Output the (X, Y) coordinate of the center of the cell containing the given text.  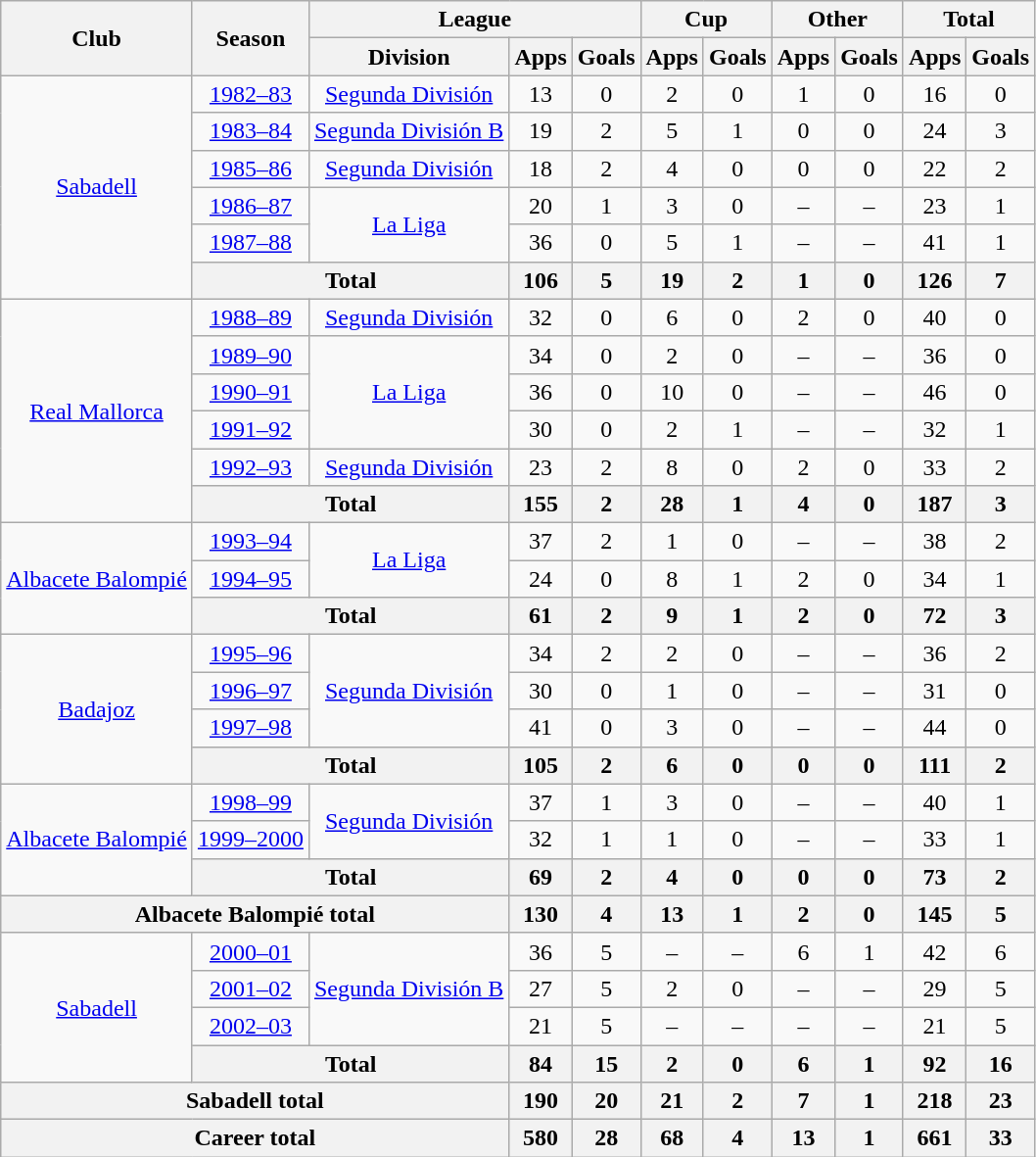
Other (837, 20)
31 (934, 691)
1994–95 (251, 579)
Real Mallorca (97, 410)
84 (541, 1063)
1991–92 (251, 429)
1993–94 (251, 542)
1985–86 (251, 169)
Career total (255, 1138)
1992–93 (251, 467)
38 (934, 542)
1989–90 (251, 355)
Cup (706, 20)
1982–83 (251, 94)
661 (934, 1138)
1983–84 (251, 131)
Sabadell total (255, 1101)
155 (541, 505)
29 (934, 988)
1996–97 (251, 691)
68 (672, 1138)
Season (251, 38)
15 (606, 1063)
27 (541, 988)
1999–2000 (251, 840)
190 (541, 1101)
73 (934, 877)
145 (934, 914)
1998–99 (251, 802)
1995–96 (251, 653)
218 (934, 1101)
Division (408, 57)
Badajoz (97, 709)
10 (672, 392)
580 (541, 1138)
Albacete Balompié total (255, 914)
42 (934, 951)
61 (541, 616)
1988–89 (251, 317)
46 (934, 392)
105 (541, 765)
18 (541, 169)
9 (672, 616)
72 (934, 616)
126 (934, 280)
22 (934, 169)
69 (541, 877)
2002–03 (251, 1026)
2001–02 (251, 988)
111 (934, 765)
1990–91 (251, 392)
130 (541, 914)
1997–98 (251, 728)
League (474, 20)
92 (934, 1063)
44 (934, 728)
Club (97, 38)
106 (541, 280)
187 (934, 505)
1986–87 (251, 206)
2000–01 (251, 951)
1987–88 (251, 243)
